Search for the cell housing the specified text and yield its [x, y] center coordinate. 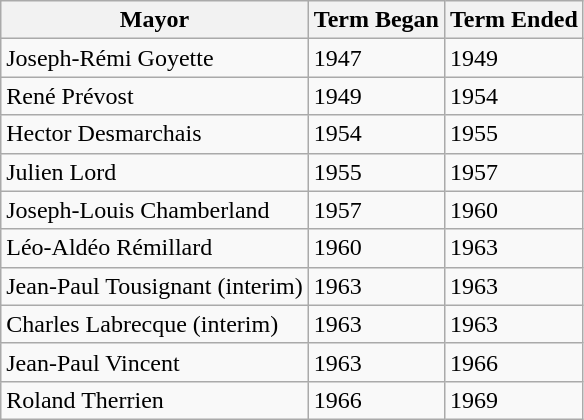
Joseph-Louis Chamberland [155, 210]
Term Ended [514, 20]
Hector Desmarchais [155, 134]
Charles Labrecque (interim) [155, 324]
1947 [376, 58]
Julien Lord [155, 172]
1969 [514, 400]
René Prévost [155, 96]
Mayor [155, 20]
Jean-Paul Vincent [155, 362]
Joseph-Rémi Goyette [155, 58]
Jean-Paul Tousignant (interim) [155, 286]
Roland Therrien [155, 400]
Term Began [376, 20]
Léo-Aldéo Rémillard [155, 248]
